Detect which cell encompasses the target text, then output its [x, y] center coordinate. 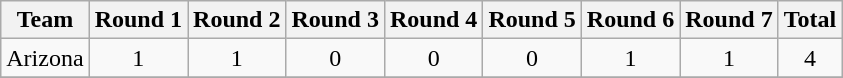
Team [45, 20]
4 [810, 58]
Round 3 [335, 20]
Round 4 [433, 20]
Arizona [45, 58]
Round 5 [532, 20]
Round 2 [237, 20]
Round 6 [630, 20]
Round 7 [729, 20]
Total [810, 20]
Round 1 [138, 20]
